Scan for the cell matching the given text and deliver its (X, Y) coordinate at center. 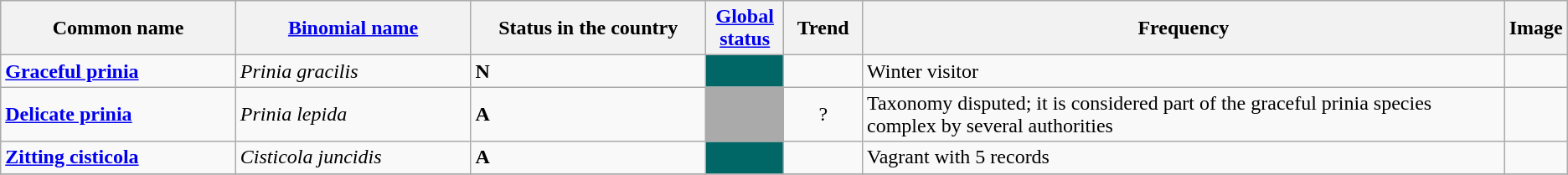
Cisticola juncidis (353, 157)
Graceful prinia (119, 71)
Prinia lepida (353, 114)
? (823, 114)
Binomial name (353, 28)
Taxonomy disputed; it is considered part of the graceful prinia species complex by several authorities (1183, 114)
Image (1536, 28)
Trend (823, 28)
Common name (119, 28)
Prinia gracilis (353, 71)
Status in the country (588, 28)
Winter visitor (1183, 71)
Zitting cisticola (119, 157)
Frequency (1183, 28)
Global status (745, 28)
Vagrant with 5 records (1183, 157)
Delicate prinia (119, 114)
N (588, 71)
